Search for the cell housing the specified text and yield its (x, y) center coordinate. 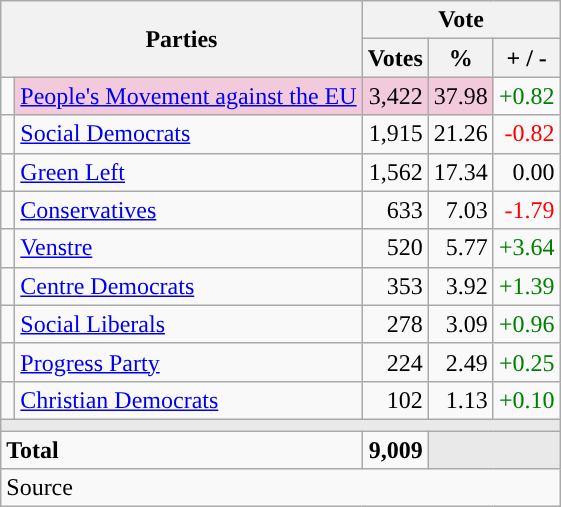
Vote (461, 20)
+3.64 (526, 248)
7.03 (460, 210)
Venstre (188, 248)
3.92 (460, 286)
Source (280, 488)
17.34 (460, 172)
633 (395, 210)
+0.96 (526, 324)
2.49 (460, 362)
+1.39 (526, 286)
Parties (182, 39)
-1.79 (526, 210)
+0.10 (526, 400)
+ / - (526, 58)
1,915 (395, 134)
5.77 (460, 248)
102 (395, 400)
Centre Democrats (188, 286)
Christian Democrats (188, 400)
-0.82 (526, 134)
9,009 (395, 449)
+0.25 (526, 362)
1,562 (395, 172)
People's Movement against the EU (188, 96)
% (460, 58)
37.98 (460, 96)
3.09 (460, 324)
21.26 (460, 134)
224 (395, 362)
Progress Party (188, 362)
278 (395, 324)
Green Left (188, 172)
1.13 (460, 400)
3,422 (395, 96)
520 (395, 248)
Conservatives (188, 210)
+0.82 (526, 96)
353 (395, 286)
Votes (395, 58)
0.00 (526, 172)
Social Democrats (188, 134)
Total (182, 449)
Social Liberals (188, 324)
